Return the [X, Y] coordinate for the center point of the cell that contains the specified text.  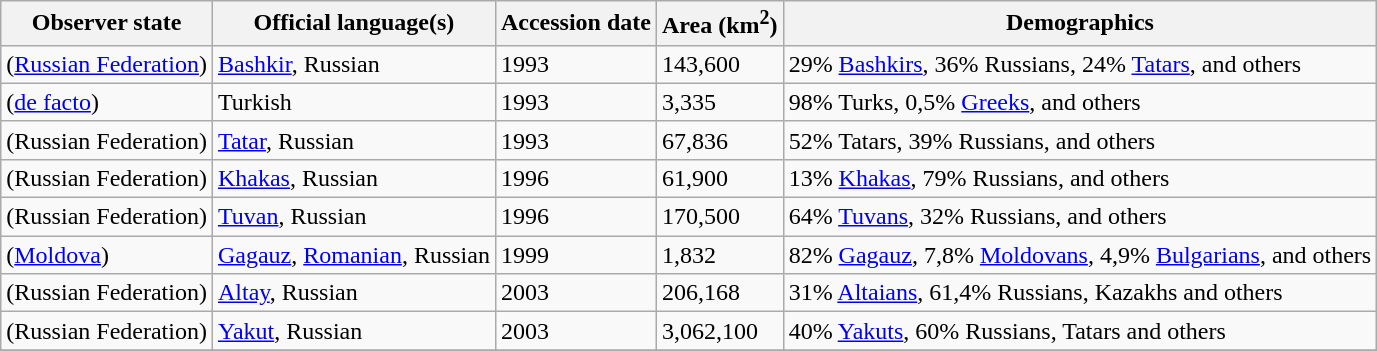
3,335 [720, 102]
Turkish [354, 102]
143,600 [720, 64]
Accession date [576, 24]
40% Yakuts, 60% Russians, Tatars and others [1080, 331]
Area (km2) [720, 24]
Tuvan, Russian [354, 217]
29% Bashkirs, 36% Russians, 24% Tatars, and others [1080, 64]
Demographics [1080, 24]
Yakut, Russian [354, 331]
67,836 [720, 140]
Observer state [107, 24]
Official language(s) [354, 24]
31% Altaians, 61,4% Russians, Kazakhs and others [1080, 293]
61,900 [720, 178]
52% Tatars, 39% Russians, and others [1080, 140]
Gagauz, Romanian, Russian [354, 255]
Khakas, Russian [354, 178]
1,832 [720, 255]
Bashkir, Russian [354, 64]
82% Gagauz, 7,8% Moldovans, 4,9% Bulgarians, and others [1080, 255]
(de facto) [107, 102]
170,500 [720, 217]
98% Turks, 0,5% Greeks, and others [1080, 102]
(Moldova) [107, 255]
13% Khakas, 79% Russians, and others [1080, 178]
Tatar, Russian [354, 140]
1999 [576, 255]
Altay, Russian [354, 293]
206,168 [720, 293]
64% Tuvans, 32% Russians, and others [1080, 217]
3,062,100 [720, 331]
